Identify which cell holds the provided text, then report its [x, y] central coordinate. 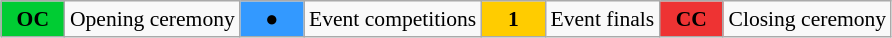
CC [691, 19]
Event finals [602, 19]
Opening ceremony [152, 19]
Event competitions [392, 19]
● [272, 19]
Closing ceremony [807, 19]
1 [513, 19]
OC [33, 19]
